Output the (X, Y) coordinate of the center of the cell containing the given text.  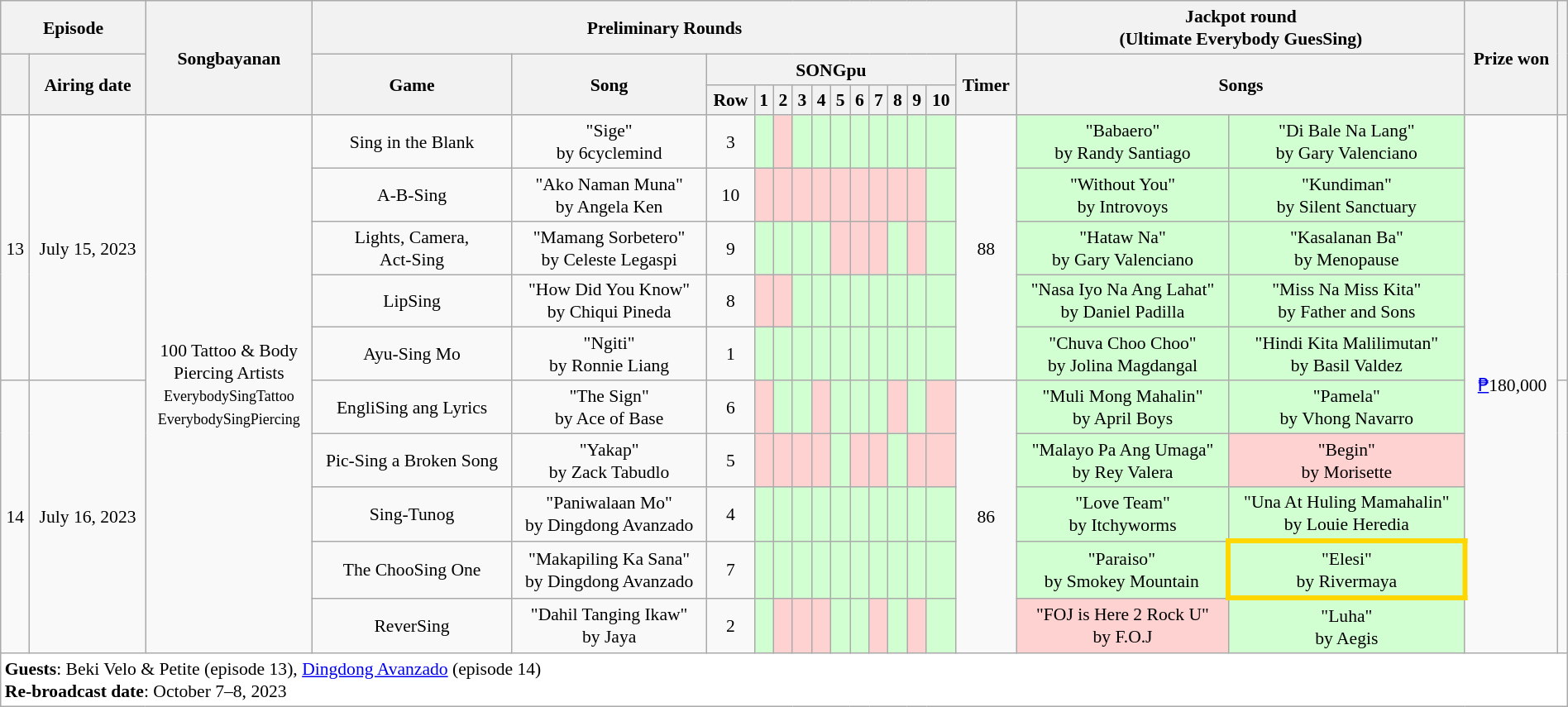
"Ngiti"by Ronnie Liang (610, 354)
Song (610, 84)
July 15, 2023 (88, 248)
"Muli Mong Mahalin"by April Boys (1123, 407)
"Dahil Tanging Ikaw"by Jaya (610, 625)
"Babaero"by Randy Santiago (1123, 142)
Pic-Sing a Broken Song (412, 460)
July 16, 2023 (88, 517)
"Begin"by Morisette (1346, 460)
"Without You"by Introvoys (1123, 195)
"Hindi Kita Malilimutan"by Basil Valdez (1346, 354)
"Paraiso"by Smokey Mountain (1123, 571)
"Yakap"by Zack Tabudlo (610, 460)
"The Sign"by Ace of Base (610, 407)
88 (986, 248)
Songs (1241, 84)
Lights, Camera,Act-Sing (412, 248)
100 Tattoo & BodyPiercing ArtistsEverybodySingTattooEverybodySingPiercing (228, 385)
Airing date (88, 84)
₱180,000 (1512, 385)
ReverSing (412, 625)
Ayu-Sing Mo (412, 354)
"Malayo Pa Ang Umaga"by Rey Valera (1123, 460)
86 (986, 517)
"Luha"by Aegis (1346, 625)
Episode (73, 27)
14 (15, 517)
"Kundiman"by Silent Sanctuary (1346, 195)
"Di Bale Na Lang"by Gary Valenciano (1346, 142)
"Mamang Sorbetero"by Celeste Legaspi (610, 248)
"FOJ is Here 2 Rock U"by F.O.J (1123, 625)
The ChooSing One (412, 571)
Jackpot round(Ultimate Everybody GuesSing) (1241, 27)
Game (412, 84)
Preliminary Rounds (664, 27)
SONGpu (832, 69)
"Pamela"by Vhong Navarro (1346, 407)
Timer (986, 84)
"Una At Huling Mamahalin"by Louie Heredia (1346, 514)
Guests: Beki Velo & Petite (episode 13), Dingdong Avanzado (episode 14)Re-broadcast date: October 7–8, 2023 (784, 680)
"Love Team"by Itchyworms (1123, 514)
Prize won (1512, 58)
"How Did You Know"by Chiqui Pineda (610, 301)
13 (15, 248)
"Elesi"by Rivermaya (1346, 571)
"Miss Na Miss Kita"by Father and Sons (1346, 301)
"Kasalanan Ba"by Menopause (1346, 248)
"Ako Naman Muna"by Angela Ken (610, 195)
LipSing (412, 301)
"Nasa Iyo Na Ang Lahat"by Daniel Padilla (1123, 301)
"Sige"by 6cyclemind (610, 142)
"Hataw Na"by Gary Valenciano (1123, 248)
"Chuva Choo Choo"by Jolina Magdangal (1123, 354)
Row (731, 99)
"Paniwalaan Mo"by Dingdong Avanzado (610, 514)
Sing-Tunog (412, 514)
Songbayanan (228, 58)
"Makapiling Ka Sana"by Dingdong Avanzado (610, 571)
EngliSing ang Lyrics (412, 407)
Sing in the Blank (412, 142)
A-B-Sing (412, 195)
